Return the (x, y) coordinate for the center point of the cell that contains the specified text.  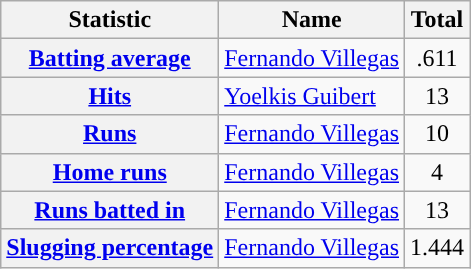
Name (312, 20)
.611 (438, 58)
Slugging percentage (110, 248)
10 (438, 134)
Total (438, 20)
Runs (110, 134)
Statistic (110, 20)
4 (438, 172)
Runs batted in (110, 210)
1.444 (438, 248)
Batting average (110, 58)
Home runs (110, 172)
Yoelkis Guibert (312, 96)
Hits (110, 96)
